Provide the (X, Y) coordinate of the cell's center where the given text is located.  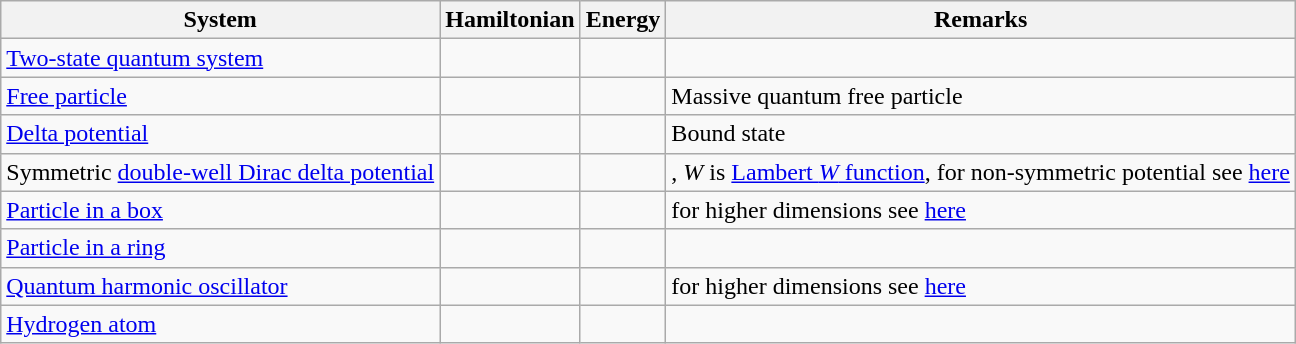
Two-state quantum system (220, 58)
Particle in a ring (220, 248)
Particle in a box (220, 210)
Massive quantum free particle (981, 96)
System (220, 20)
Energy (623, 20)
Bound state (981, 134)
Delta potential (220, 134)
Remarks (981, 20)
Symmetric double-well Dirac delta potential (220, 172)
Free particle (220, 96)
, W is Lambert W function, for non-symmetric potential see here (981, 172)
Hamiltonian (510, 20)
Hydrogen atom (220, 324)
Quantum harmonic oscillator (220, 286)
